Identify which cell holds the provided text, then report its [X, Y] central coordinate. 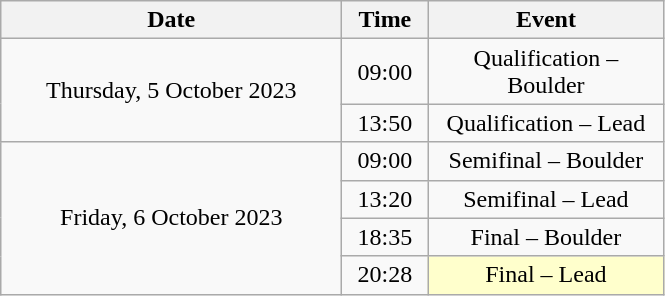
Final – Boulder [546, 237]
Date [172, 20]
13:50 [385, 123]
Qualification – Lead [546, 123]
Qualification – Boulder [546, 72]
Thursday, 5 October 2023 [172, 90]
18:35 [385, 237]
Time [385, 20]
13:20 [385, 199]
Semifinal – Lead [546, 199]
Final – Lead [546, 275]
Friday, 6 October 2023 [172, 218]
Event [546, 20]
Semifinal – Boulder [546, 161]
20:28 [385, 275]
